Return the [x, y] coordinate for the center point of the cell that contains the specified text.  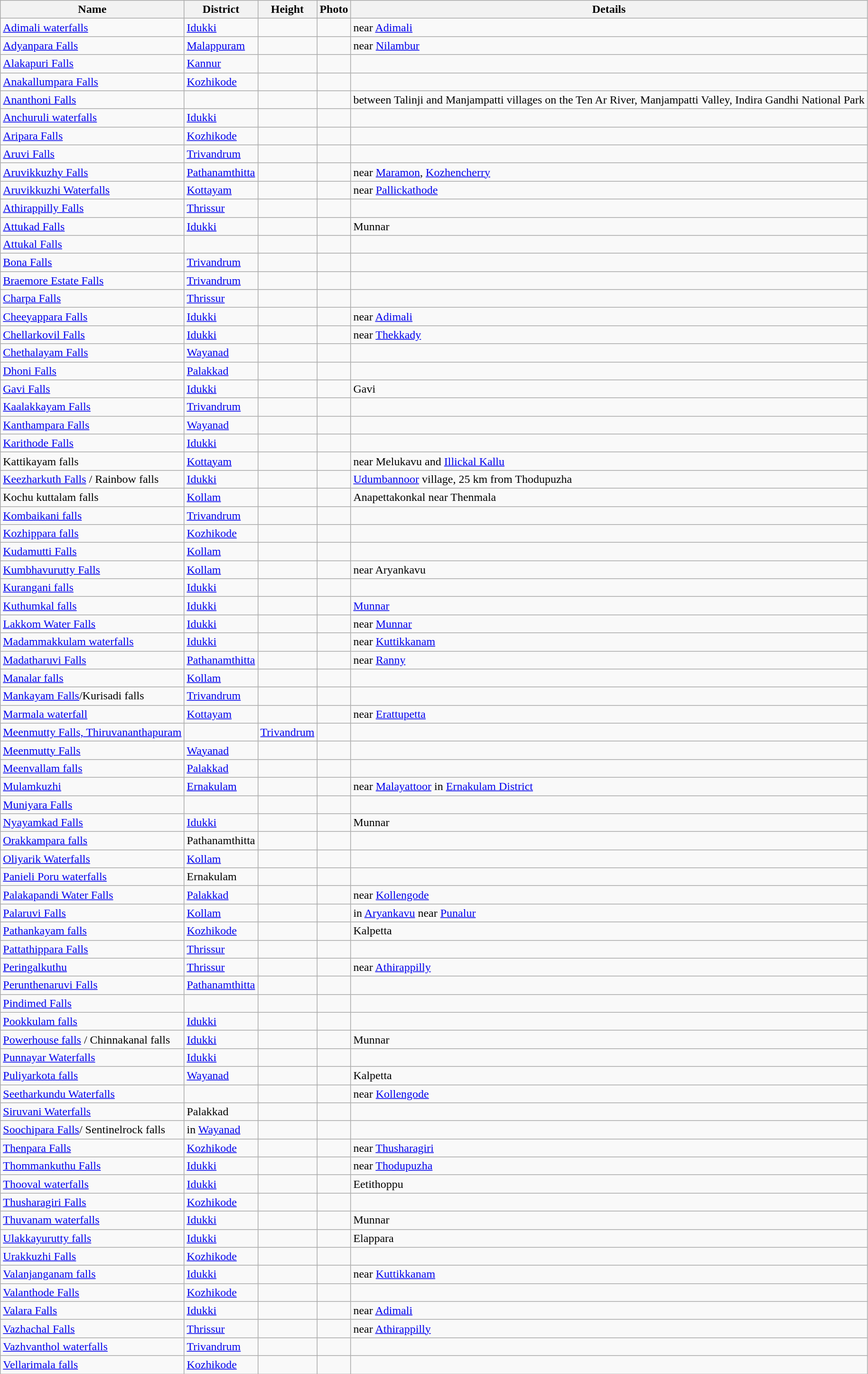
Chellarkovil Falls [92, 335]
Vazhvanthol waterfalls [92, 1346]
Nyayamkad Falls [92, 823]
Braemore Estate Falls [92, 281]
Manalar falls [92, 678]
Punnayar Waterfalls [92, 1057]
Udumbannoor village, 25 km from Thodupuzha [609, 479]
near Erattupetta [609, 714]
Adyanpara Falls [92, 46]
Charpa Falls [92, 299]
Pookkulam falls [92, 1021]
Ananthoni Falls [92, 100]
Vazhachal Falls [92, 1328]
near Thodupuzha [609, 1166]
Meenvallam falls [92, 768]
Anapettakonkal near Thenmala [609, 497]
Urakkuzhi Falls [92, 1256]
Aruvi Falls [92, 154]
Meenmutty Falls [92, 750]
Aripara Falls [92, 136]
Kumbhavurutty Falls [92, 570]
Pindimed Falls [92, 1003]
Kuthumkal falls [92, 606]
Muniyara Falls [92, 805]
Details [609, 9]
Lakkom Water Falls [92, 624]
Siruvani Waterfalls [92, 1112]
Kurangani falls [92, 588]
Anchuruli waterfalls [92, 118]
Anakallumpara Falls [92, 82]
in Wayanad [221, 1130]
Madammakkulam waterfalls [92, 642]
Pattathippara Falls [92, 949]
Oliyarik Waterfalls [92, 859]
near Pallickathode [609, 190]
near Melukavu and Illickal Kallu [609, 461]
Mankayam Falls/Kurisadi falls [92, 696]
Elappara [609, 1238]
Attukad Falls [92, 226]
Thommankuthu Falls [92, 1166]
Aruvikkuzhi Waterfalls [92, 190]
Vellarimala falls [92, 1365]
Kaalakkayam Falls [92, 407]
Valanthode Falls [92, 1292]
Mulamkuzhi [92, 786]
Soochipara Falls/ Sentinelrock falls [92, 1130]
Ulakkayurutty falls [92, 1238]
Dhoni Falls [92, 371]
near Thusharagiri [609, 1148]
near Maramon, Kozhencherry [609, 172]
near Nilambur [609, 46]
Cheeyappara Falls [92, 317]
Valara Falls [92, 1310]
Kochu kuttalam falls [92, 497]
Puliyarkota falls [92, 1075]
Karithode Falls [92, 443]
Kanthampara Falls [92, 425]
Name [92, 9]
Marmala waterfall [92, 714]
Malappuram [221, 46]
Height [288, 9]
in Aryankavu near Punalur [609, 913]
Perunthenaruvi Falls [92, 985]
Valanjanganam falls [92, 1274]
Kudamutti Falls [92, 552]
Palakapandi Water Falls [92, 895]
Seetharkundu Waterfalls [92, 1093]
near Thekkady [609, 335]
Keezharkuth Falls / Rainbow falls [92, 479]
Athirappilly Falls [92, 208]
Kombaikani falls [92, 515]
Thooval waterfalls [92, 1184]
Kattikayam falls [92, 461]
District [221, 9]
near Munnar [609, 624]
Kannur [221, 64]
Attukal Falls [92, 245]
Thuvanam waterfalls [92, 1220]
Photo [334, 9]
Meenmutty Falls, Thiruvananthapuram [92, 732]
Adimali waterfalls [92, 28]
Panieli Poru waterfalls [92, 877]
Orakkampara falls [92, 841]
Pathankayam falls [92, 931]
Kozhippara falls [92, 534]
Powerhouse falls / Chinnakanal falls [92, 1039]
Palaruvi Falls [92, 913]
Alakapuri Falls [92, 64]
Thusharagiri Falls [92, 1202]
Gavi Falls [92, 389]
Madatharuvi Falls [92, 660]
Gavi [609, 389]
Aruvikkuzhy Falls [92, 172]
Chethalayam Falls [92, 353]
Thenpara Falls [92, 1148]
Bona Falls [92, 263]
near Malayattoor in Ernakulam District [609, 786]
Eetithoppu [609, 1184]
near Ranny [609, 660]
near Aryankavu [609, 570]
Peringalkuthu [92, 967]
between Talinji and Manjampatti villages on the Ten Ar River, Manjampatti Valley, Indira Gandhi National Park [609, 100]
